From the cell containing the given text, extract its center point as (x, y) coordinate. 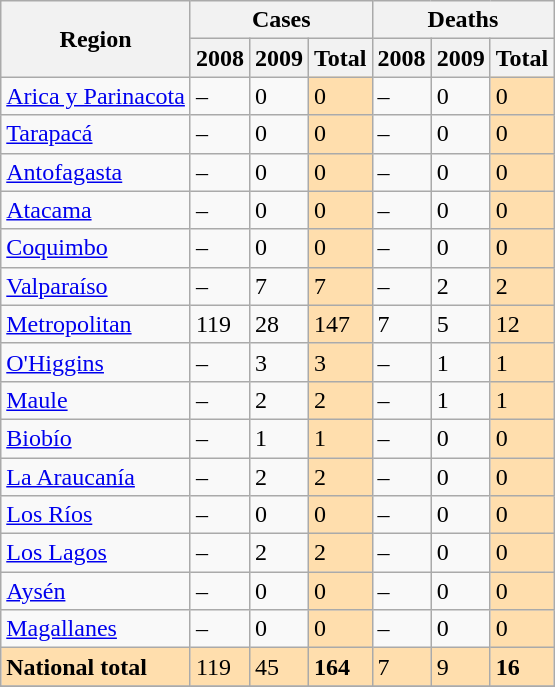
Atacama (96, 210)
Coquimbo (96, 248)
Los Lagos (96, 553)
Los Ríos (96, 515)
O'Higgins (96, 362)
5 (460, 324)
Arica y Parinacota (96, 96)
9 (460, 667)
Biobío (96, 438)
Cases (281, 20)
16 (522, 667)
28 (278, 324)
45 (278, 667)
Region (96, 39)
La Araucanía (96, 477)
Antofagasta (96, 172)
164 (341, 667)
National total (96, 667)
Tarapacá (96, 134)
Aysén (96, 591)
Magallanes (96, 629)
147 (341, 324)
Maule (96, 400)
Valparaíso (96, 286)
12 (522, 324)
Metropolitan (96, 324)
Deaths (463, 20)
